From the cell containing the given text, extract its center point as [X, Y] coordinate. 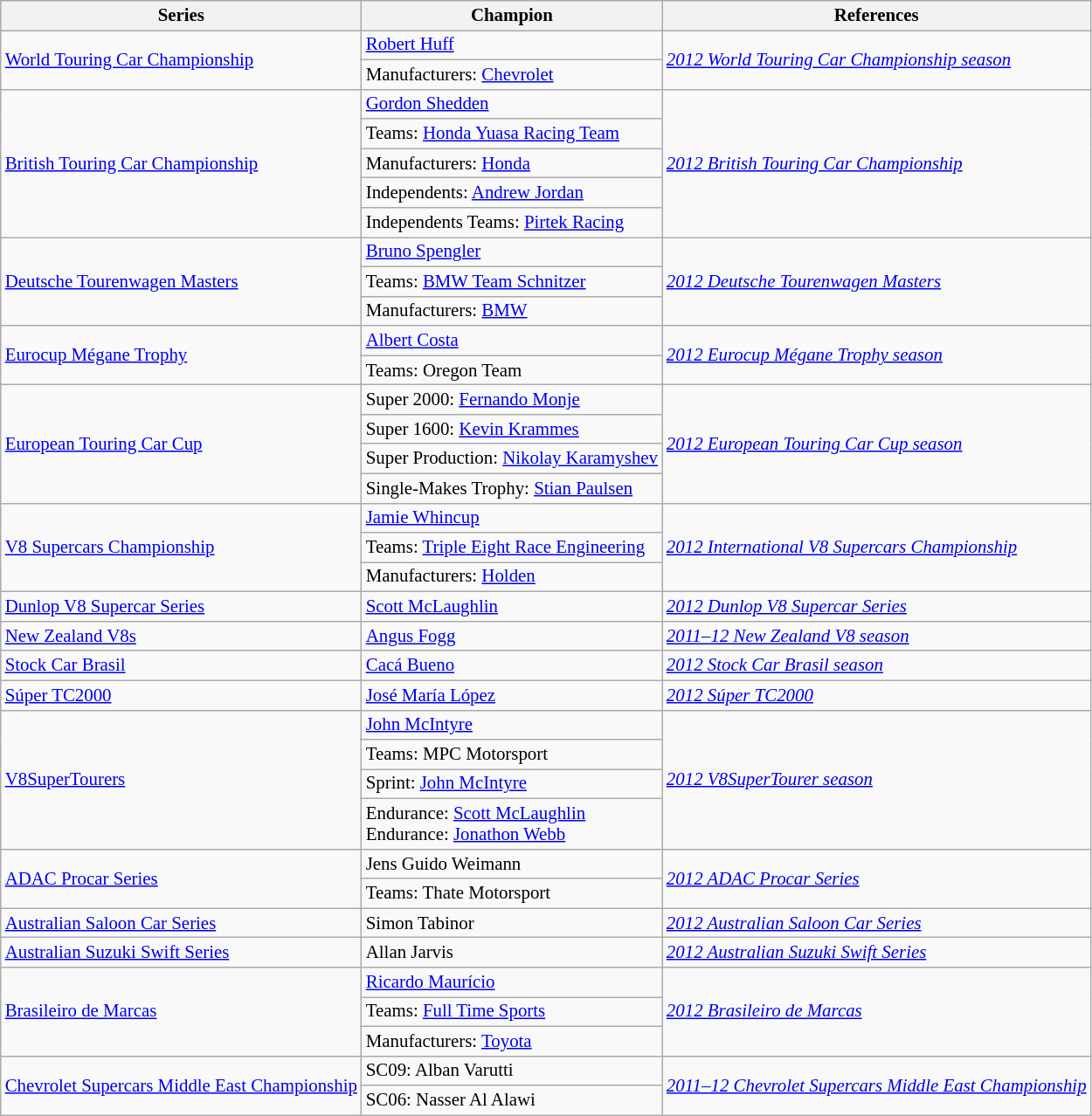
Jens Guido Weimann [512, 864]
2012 V8SuperTourer season [877, 779]
2012 World Touring Car Championship season [877, 59]
Manufacturers: Honda [512, 163]
2012 British Touring Car Championship [877, 162]
Champion [512, 16]
Manufacturers: Chevrolet [512, 74]
2012 Deutsche Tourenwagen Masters [877, 281]
Allan Jarvis [512, 953]
2011–12 Chevrolet Supercars Middle East Championship [877, 1085]
Australian Saloon Car Series [182, 923]
References [877, 16]
Chevrolet Supercars Middle East Championship [182, 1085]
2011–12 New Zealand V8 season [877, 636]
V8SuperTourers [182, 779]
Stock Car Brasil [182, 665]
Súper TC2000 [182, 695]
Independents: Andrew Jordan [512, 193]
Teams: Full Time Sports [512, 1012]
Australian Suzuki Swift Series [182, 953]
Manufacturers: Holden [512, 577]
2012 ADAC Procar Series [877, 878]
Super 2000: Fernando Monje [512, 400]
2012 Eurocup Mégane Trophy season [877, 355]
Albert Costa [512, 341]
V8 Supercars Championship [182, 548]
2012 Stock Car Brasil season [877, 665]
Super 1600: Kevin Krammes [512, 429]
Scott McLaughlin [512, 607]
Super Production: Nikolay Karamyshev [512, 458]
2012 European Touring Car Cup season [877, 444]
Single-Makes Trophy: Stian Paulsen [512, 488]
Dunlop V8 Supercar Series [182, 607]
Manufacturers: Toyota [512, 1041]
2012 Australian Saloon Car Series [877, 923]
2012 Australian Suzuki Swift Series [877, 953]
New Zealand V8s [182, 636]
Teams: Oregon Team [512, 370]
Brasileiro de Marcas [182, 1012]
SC09: Alban Varutti [512, 1071]
Manufacturers: BMW [512, 311]
ADAC Procar Series [182, 878]
Endurance: Scott McLaughlinEndurance: Jonathon Webb [512, 823]
Independents Teams: Pirtek Racing [512, 223]
José María López [512, 695]
World Touring Car Championship [182, 59]
Deutsche Tourenwagen Masters [182, 281]
Gordon Shedden [512, 104]
Cacá Bueno [512, 665]
Simon Tabinor [512, 923]
Angus Fogg [512, 636]
Teams: Thate Motorsport [512, 893]
2012 International V8 Supercars Championship [877, 548]
European Touring Car Cup [182, 444]
SC06: Nasser Al Alawi [512, 1100]
Eurocup Mégane Trophy [182, 355]
Teams: BMW Team Schnitzer [512, 281]
Series [182, 16]
British Touring Car Championship [182, 162]
Teams: MPC Motorsport [512, 754]
Bruno Spengler [512, 251]
Jamie Whincup [512, 518]
Teams: Honda Yuasa Racing Team [512, 134]
John McIntyre [512, 725]
2012 Súper TC2000 [877, 695]
Teams: Triple Eight Race Engineering [512, 548]
Sprint: John McIntyre [512, 784]
Robert Huff [512, 45]
Ricardo Maurício [512, 982]
2012 Brasileiro de Marcas [877, 1012]
2012 Dunlop V8 Supercar Series [877, 607]
